Return the [X, Y] coordinate for the center point of the cell that contains the specified text.  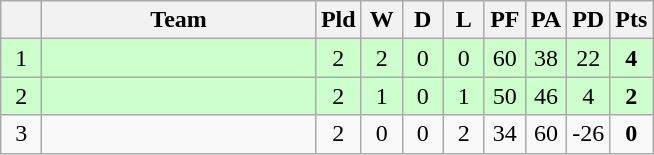
Team [179, 20]
L [464, 20]
W [382, 20]
PF [504, 20]
22 [588, 58]
Pld [338, 20]
PD [588, 20]
46 [546, 96]
-26 [588, 134]
34 [504, 134]
38 [546, 58]
3 [22, 134]
PA [546, 20]
50 [504, 96]
Pts [632, 20]
D [422, 20]
